Scan for the cell matching the given text and deliver its [X, Y] coordinate at center. 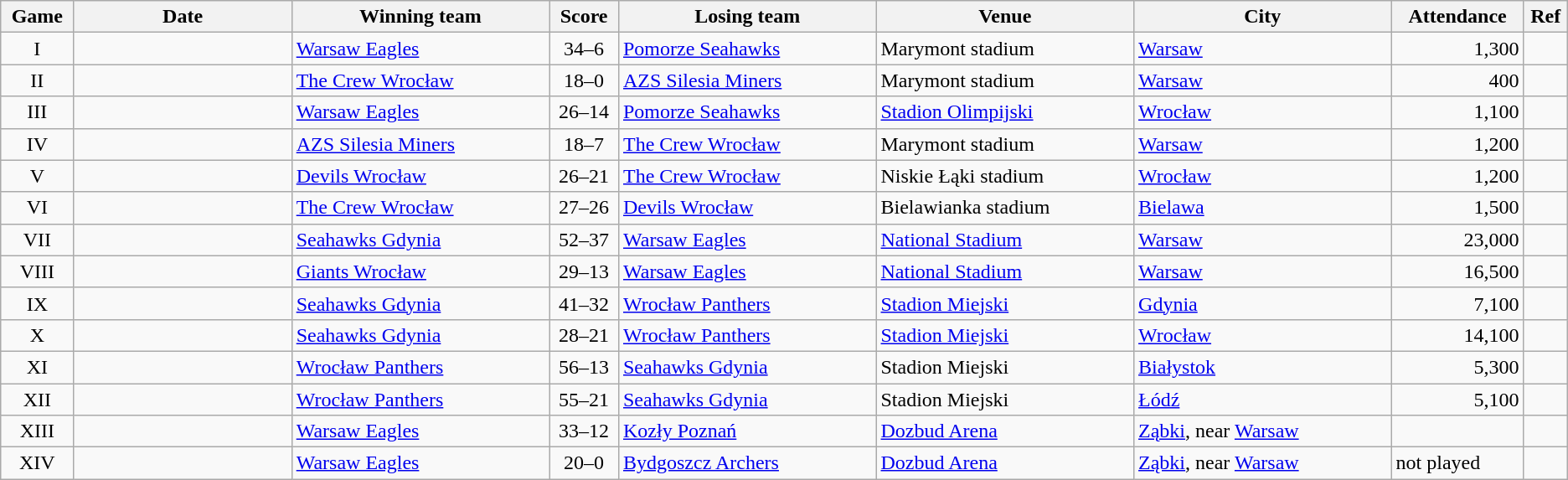
34–6 [585, 49]
Venue [1005, 17]
18–0 [585, 80]
I [37, 49]
7,100 [1457, 303]
14,100 [1457, 335]
Białystok [1263, 367]
XII [37, 400]
Gdynia [1263, 303]
X [37, 335]
Bydgoszcz Archers [747, 463]
XIV [37, 463]
1,500 [1457, 208]
II [37, 80]
56–13 [585, 367]
Bielawianka stadium [1005, 208]
XIII [37, 431]
Łódź [1263, 400]
18–7 [585, 144]
Bielawa [1263, 208]
IV [37, 144]
55–21 [585, 400]
26–14 [585, 112]
Ref [1545, 17]
5,100 [1457, 400]
400 [1457, 80]
Game [37, 17]
Attendance [1457, 17]
23,000 [1457, 240]
Giants Wrocław [420, 271]
29–13 [585, 271]
Losing team [747, 17]
Stadion Olimpijski [1005, 112]
27–26 [585, 208]
Niskie Łąki stadium [1005, 176]
VI [37, 208]
5,300 [1457, 367]
20–0 [585, 463]
52–37 [585, 240]
1,300 [1457, 49]
Kozły Poznań [747, 431]
City [1263, 17]
XI [37, 367]
IX [37, 303]
Winning team [420, 17]
1,100 [1457, 112]
V [37, 176]
not played [1457, 463]
VII [37, 240]
Score [585, 17]
VIII [37, 271]
III [37, 112]
16,500 [1457, 271]
41–32 [585, 303]
Date [183, 17]
33–12 [585, 431]
28–21 [585, 335]
26–21 [585, 176]
